Return [X, Y] of the center of cell containing provided text 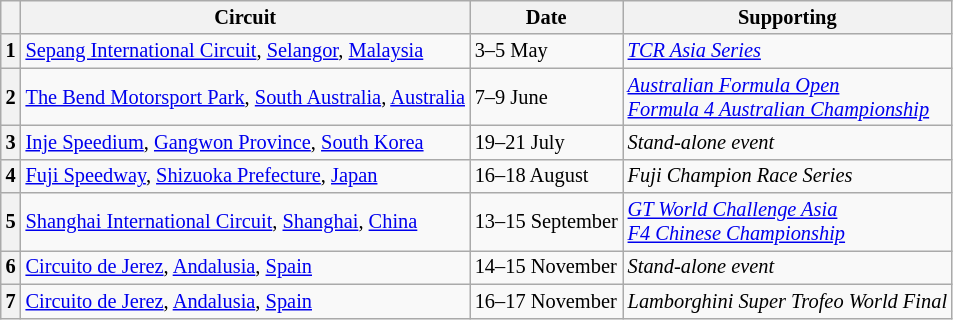
16–18 August [546, 176]
5 [11, 222]
4 [11, 176]
3 [11, 142]
19–21 July [546, 142]
Australian Formula OpenFormula 4 Australian Championship [788, 97]
GT World Challenge AsiaF4 Chinese Championship [788, 222]
6 [11, 267]
The Bend Motorsport Park, South Australia, Australia [246, 97]
Inje Speedium, Gangwon Province, South Korea [246, 142]
Supporting [788, 17]
7–9 June [546, 97]
3–5 May [546, 51]
13–15 September [546, 222]
Date [546, 17]
2 [11, 97]
Shanghai International Circuit, Shanghai, China [246, 222]
Sepang International Circuit, Selangor, Malaysia [246, 51]
TCR Asia Series [788, 51]
16–17 November [546, 301]
14–15 November [546, 267]
Lamborghini Super Trofeo World Final [788, 301]
7 [11, 301]
Fuji Champion Race Series [788, 176]
Circuit [246, 17]
Fuji Speedway, Shizuoka Prefecture, Japan [246, 176]
1 [11, 51]
